Provide the (x, y) coordinate of the cell's center where the given text is located.  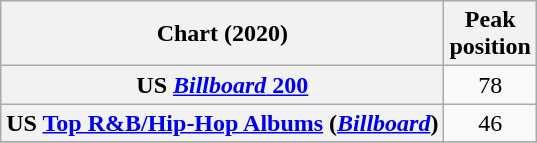
78 (490, 85)
46 (490, 123)
US Top R&B/Hip-Hop Albums (Billboard) (222, 123)
Chart (2020) (222, 34)
US Billboard 200 (222, 85)
Peakposition (490, 34)
